Find where the given text appears and provide that cell's center as [X, Y] coordinate. 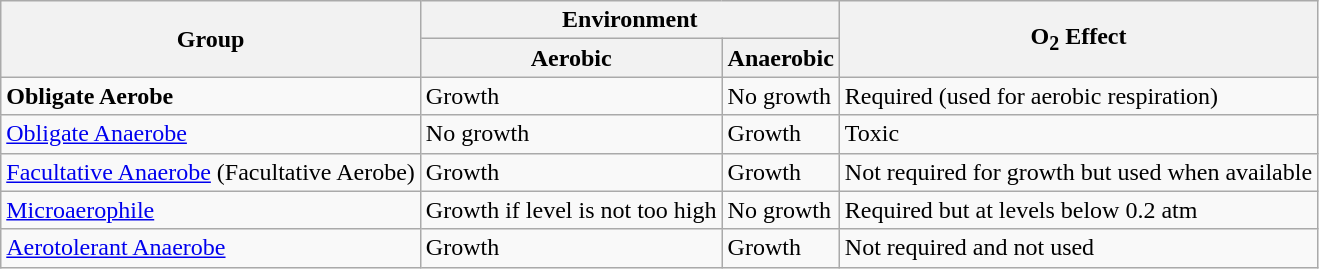
Toxic [1078, 134]
Required but at levels below 0.2 atm [1078, 210]
Microaerophile [211, 210]
Not required and not used [1078, 248]
Aerobic [571, 58]
Growth if level is not too high [571, 210]
Obligate Anaerobe [211, 134]
Obligate Aerobe [211, 96]
O2 Effect [1078, 39]
Required (used for aerobic respiration) [1078, 96]
Aerotolerant Anaerobe [211, 248]
Not required for growth but used when available [1078, 172]
Environment [630, 20]
Facultative Anaerobe (Facultative Aerobe) [211, 172]
Group [211, 39]
Anaerobic [780, 58]
